Output the (x, y) coordinate of the center of the cell containing the given text.  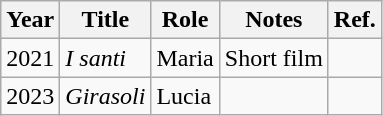
Role (185, 20)
2021 (30, 58)
Lucia (185, 96)
Short film (274, 58)
Title (106, 20)
Maria (185, 58)
2023 (30, 96)
Ref. (354, 20)
Year (30, 20)
I santi (106, 58)
Notes (274, 20)
Girasoli (106, 96)
